Return (x, y) of the center of cell containing provided text 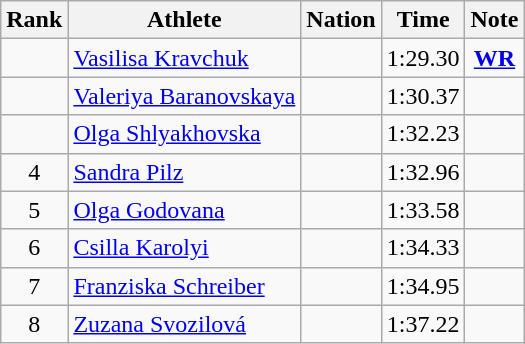
Athlete (184, 20)
Olga Godovana (184, 210)
1:32.23 (423, 134)
Vasilisa Kravchuk (184, 58)
Csilla Karolyi (184, 248)
5 (34, 210)
1:37.22 (423, 324)
WR (494, 58)
1:30.37 (423, 96)
Sandra Pilz (184, 172)
7 (34, 286)
1:32.96 (423, 172)
Note (494, 20)
Nation (341, 20)
Zuzana Svozilová (184, 324)
8 (34, 324)
Franziska Schreiber (184, 286)
Time (423, 20)
6 (34, 248)
4 (34, 172)
1:34.95 (423, 286)
Rank (34, 20)
1:34.33 (423, 248)
Olga Shlyakhovska (184, 134)
1:29.30 (423, 58)
Valeriya Baranovskaya (184, 96)
1:33.58 (423, 210)
